Return the [x, y] coordinate for the center point of the cell that contains the specified text.  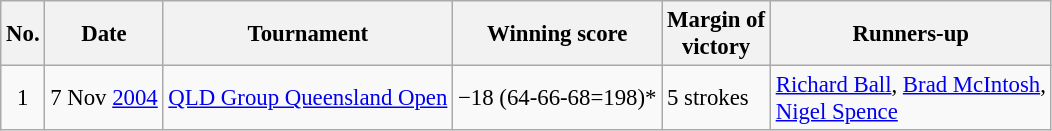
7 Nov 2004 [104, 98]
−18 (64-66-68=198)* [558, 98]
Date [104, 34]
1 [23, 98]
Tournament [308, 34]
Margin ofvictory [716, 34]
No. [23, 34]
5 strokes [716, 98]
QLD Group Queensland Open [308, 98]
Winning score [558, 34]
Runners-up [910, 34]
Richard Ball, Brad McIntosh, Nigel Spence [910, 98]
